Find where the given text appears and provide that cell's center as [X, Y] coordinate. 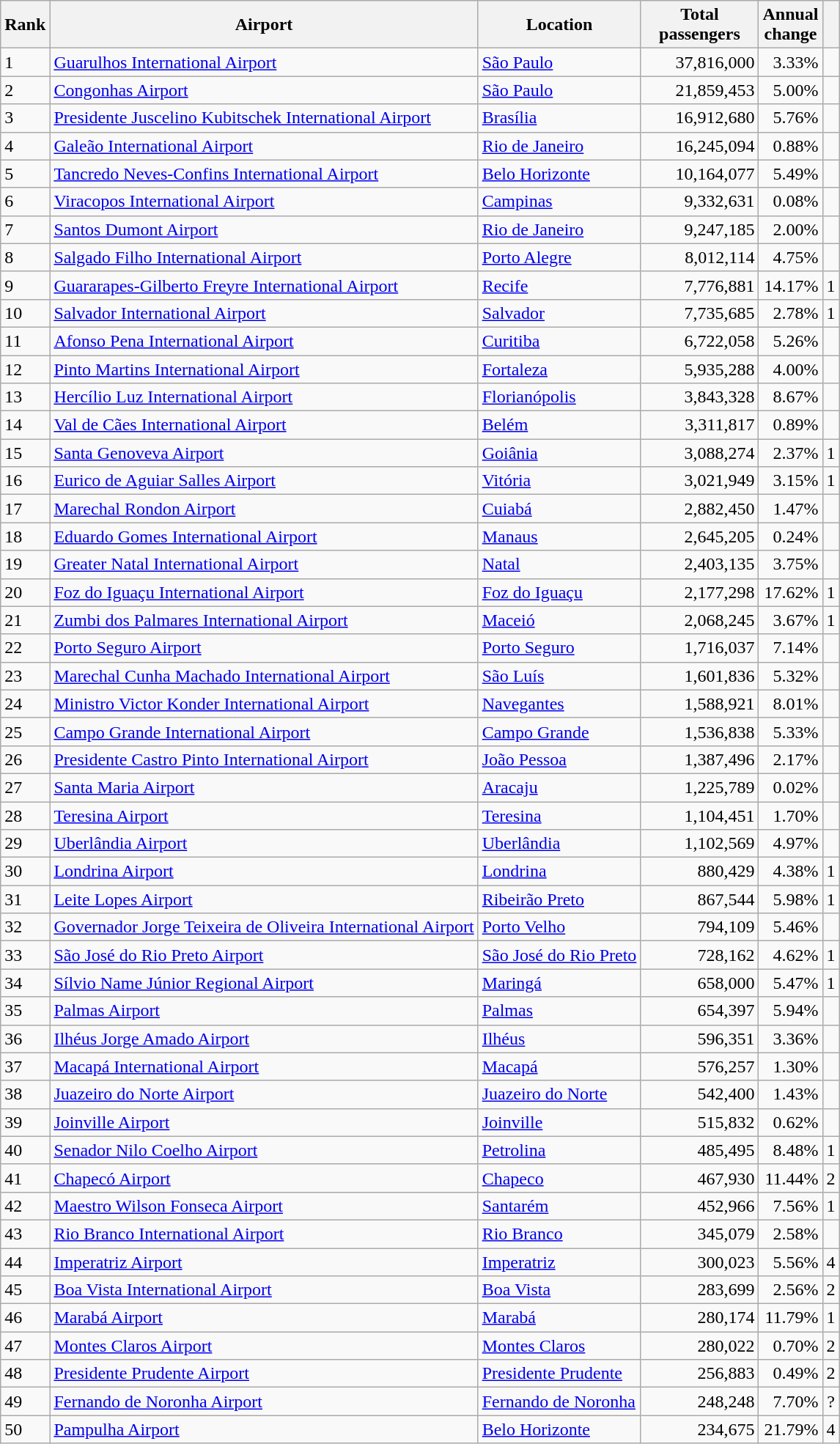
Aracaju [559, 787]
Porto Seguro [559, 648]
3,088,274 [699, 453]
5.47% [790, 983]
Marabá Airport [264, 1318]
44 [25, 1261]
Teresina Airport [264, 816]
Florianópolis [559, 397]
248,248 [699, 1401]
26 [25, 759]
Campo Grande International Airport [264, 732]
2,403,135 [699, 564]
Airport [264, 25]
Presidente Prudente [559, 1374]
16 [25, 481]
40 [25, 1150]
9,332,631 [699, 202]
2,068,245 [699, 620]
5.33% [790, 732]
1,716,037 [699, 648]
Palmas Airport [264, 1011]
Senador Nilo Coelho Airport [264, 1150]
0.02% [790, 787]
37,816,000 [699, 62]
49 [25, 1401]
3,311,817 [699, 425]
47 [25, 1346]
11 [25, 341]
23 [25, 676]
Imperatriz Airport [264, 1261]
Foz do Iguaçu International Airport [264, 592]
280,022 [699, 1346]
10,164,077 [699, 174]
576,257 [699, 1067]
Belém [559, 425]
Cuiabá [559, 509]
31 [25, 899]
256,883 [699, 1374]
Eurico de Aguiar Salles Airport [264, 481]
15 [25, 453]
8.01% [790, 704]
20 [25, 592]
29 [25, 844]
3.15% [790, 481]
880,429 [699, 872]
21.79% [790, 1429]
Juazeiro do Norte Airport [264, 1094]
3 [25, 118]
5.00% [790, 90]
3.36% [790, 1039]
Ministro Victor Konder International Airport [264, 704]
Montes Claros [559, 1346]
3.67% [790, 620]
Curitiba [559, 341]
48 [25, 1374]
Porto Alegre [559, 257]
0.08% [790, 202]
32 [25, 927]
17 [25, 509]
4.75% [790, 257]
Vitória [559, 481]
Uberlândia Airport [264, 844]
Londrina [559, 872]
4.97% [790, 844]
Porto Velho [559, 927]
Viracopos International Airport [264, 202]
728,162 [699, 955]
Campinas [559, 202]
2.00% [790, 229]
5,935,288 [699, 369]
283,699 [699, 1290]
345,079 [699, 1234]
Salvador [559, 313]
Joinville Airport [264, 1122]
Pampulha Airport [264, 1429]
596,351 [699, 1039]
Galeão International Airport [264, 146]
42 [25, 1206]
21 [25, 620]
452,966 [699, 1206]
2,645,205 [699, 537]
Greater Natal International Airport [264, 564]
8,012,114 [699, 257]
9 [25, 285]
22 [25, 648]
Recife [559, 285]
4.38% [790, 872]
Marabá [559, 1318]
Fernando de Noronha Airport [264, 1401]
Maceió [559, 620]
16,912,680 [699, 118]
Chapecó Airport [264, 1178]
654,397 [699, 1011]
35 [25, 1011]
Petrolina [559, 1150]
19 [25, 564]
13 [25, 397]
Joinville [559, 1122]
36 [25, 1039]
1,536,838 [699, 732]
2,177,298 [699, 592]
5.32% [790, 676]
1,104,451 [699, 816]
0.49% [790, 1374]
1.30% [790, 1067]
14 [25, 425]
5 [25, 174]
867,544 [699, 899]
Manaus [559, 537]
25 [25, 732]
1,225,789 [699, 787]
Governador Jorge Teixeira de Oliveira International Airport [264, 927]
Palmas [559, 1011]
41 [25, 1178]
5.56% [790, 1261]
Fernando de Noronha [559, 1401]
4.00% [790, 369]
Presidente Castro Pinto International Airport [264, 759]
Presidente Prudente Airport [264, 1374]
2.78% [790, 313]
Presidente Juscelino Kubitschek International Airport [264, 118]
1,102,569 [699, 844]
Juazeiro do Norte [559, 1094]
Tancredo Neves-Confins International Airport [264, 174]
Macapá International Airport [264, 1067]
Marechal Rondon Airport [264, 509]
8.48% [790, 1150]
6 [25, 202]
Congonhas Airport [264, 90]
794,109 [699, 927]
Guarulhos International Airport [264, 62]
542,400 [699, 1094]
Annualchange [790, 25]
Foz do Iguaçu [559, 592]
5.26% [790, 341]
7,735,685 [699, 313]
Guararapes-Gilberto Freyre International Airport [264, 285]
2.56% [790, 1290]
7 [25, 229]
Santa Maria Airport [264, 787]
6,722,058 [699, 341]
16,245,094 [699, 146]
Sílvio Name Júnior Regional Airport [264, 983]
24 [25, 704]
0.70% [790, 1346]
14.17% [790, 285]
234,675 [699, 1429]
São Luís [559, 676]
Boa Vista International Airport [264, 1290]
27 [25, 787]
9,247,185 [699, 229]
3.75% [790, 564]
Maringá [559, 983]
46 [25, 1318]
Fortaleza [559, 369]
Teresina [559, 816]
Ilhéus Jorge Amado Airport [264, 1039]
Marechal Cunha Machado International Airport [264, 676]
João Pessoa [559, 759]
Porto Seguro Airport [264, 648]
3.33% [790, 62]
Location [559, 25]
Santa Genoveva Airport [264, 453]
7,776,881 [699, 285]
Boa Vista [559, 1290]
2,882,450 [699, 509]
São José do Rio Preto [559, 955]
Londrina Airport [264, 872]
11.44% [790, 1178]
Hercílio Luz International Airport [264, 397]
280,174 [699, 1318]
3,021,949 [699, 481]
5.76% [790, 118]
1,601,836 [699, 676]
0.89% [790, 425]
10 [25, 313]
0.88% [790, 146]
Goiânia [559, 453]
33 [25, 955]
30 [25, 872]
21,859,453 [699, 90]
300,023 [699, 1261]
1,387,496 [699, 759]
5.98% [790, 899]
5.94% [790, 1011]
Chapeco [559, 1178]
Natal [559, 564]
Santarém [559, 1206]
? [831, 1401]
7.14% [790, 648]
38 [25, 1094]
34 [25, 983]
Maestro Wilson Fonseca Airport [264, 1206]
50 [25, 1429]
0.24% [790, 537]
Leite Lopes Airport [264, 899]
Rank [25, 25]
2.37% [790, 453]
43 [25, 1234]
2.17% [790, 759]
Imperatriz [559, 1261]
7.56% [790, 1206]
1,588,921 [699, 704]
3,843,328 [699, 397]
1.70% [790, 816]
Val de Cães International Airport [264, 425]
Rio Branco International Airport [264, 1234]
28 [25, 816]
5.49% [790, 174]
Uberlândia [559, 844]
17.62% [790, 592]
485,495 [699, 1150]
467,930 [699, 1178]
Afonso Pena International Airport [264, 341]
4.62% [790, 955]
Salvador International Airport [264, 313]
1.47% [790, 509]
37 [25, 1067]
Rio Branco [559, 1234]
Ribeirão Preto [559, 899]
São José do Rio Preto Airport [264, 955]
7.70% [790, 1401]
Macapá [559, 1067]
12 [25, 369]
515,832 [699, 1122]
Pinto Martins International Airport [264, 369]
1.43% [790, 1094]
Ilhéus [559, 1039]
2.58% [790, 1234]
Navegantes [559, 704]
39 [25, 1122]
45 [25, 1290]
Salgado Filho International Airport [264, 257]
5.46% [790, 927]
Totalpassengers [699, 25]
Eduardo Gomes International Airport [264, 537]
Zumbi dos Palmares International Airport [264, 620]
8 [25, 257]
8.67% [790, 397]
Santos Dumont Airport [264, 229]
Montes Claros Airport [264, 1346]
11.79% [790, 1318]
658,000 [699, 983]
Brasília [559, 118]
18 [25, 537]
0.62% [790, 1122]
Campo Grande [559, 732]
